Locate the cell with the specified text and output its [x, y] center coordinate. 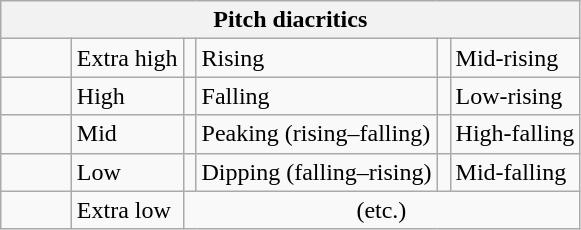
Falling [316, 96]
Mid-rising [515, 58]
Extra low [127, 210]
Rising [316, 58]
Pitch diacritics [290, 20]
Extra high [127, 58]
High [127, 96]
Low-rising [515, 96]
Mid [127, 134]
Dipping (falling–rising) [316, 172]
High-falling [515, 134]
Low [127, 172]
Peaking (rising–falling) [316, 134]
(etc.) [382, 210]
Mid-falling [515, 172]
